Capture the cell that displays the provided text and extract its (x, y) central coordinate. 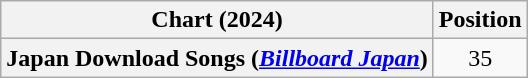
Japan Download Songs (Billboard Japan) (218, 58)
Position (480, 20)
35 (480, 58)
Chart (2024) (218, 20)
